Find where the given text appears and provide that cell's center as [X, Y] coordinate. 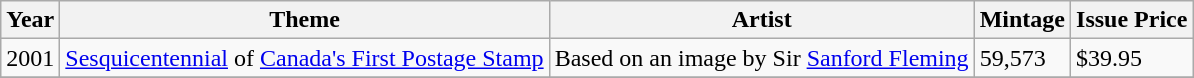
$39.95 [1132, 58]
Sesquicentennial of Canada's First Postage Stamp [304, 58]
Theme [304, 20]
Year [30, 20]
Issue Price [1132, 20]
59,573 [1022, 58]
Based on an image by Sir Sanford Fleming [762, 58]
Artist [762, 20]
2001 [30, 58]
Mintage [1022, 20]
